Extract the [X, Y] coordinate from the center of the cell holding the provided text.  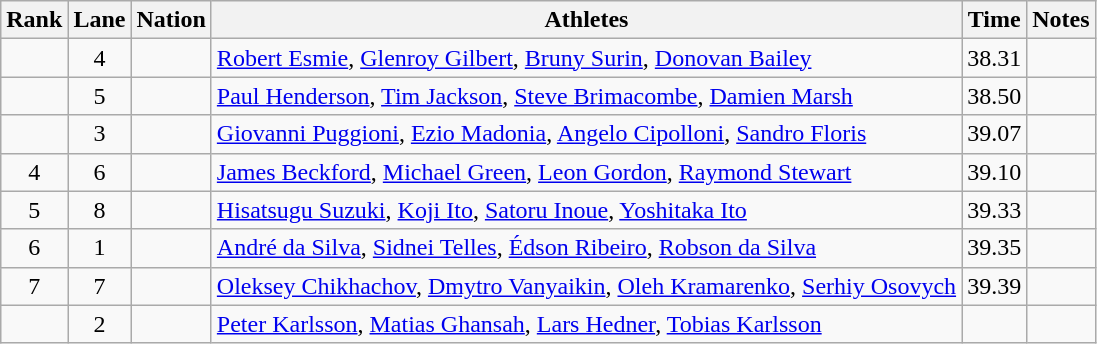
André da Silva, Sidnei Telles, Édson Ribeiro, Robson da Silva [586, 248]
38.31 [994, 58]
3 [100, 134]
39.35 [994, 248]
Time [994, 20]
1 [100, 248]
Athletes [586, 20]
Notes [1061, 20]
Hisatsugu Suzuki, Koji Ito, Satoru Inoue, Yoshitaka Ito [586, 210]
38.50 [994, 96]
39.33 [994, 210]
Robert Esmie, Glenroy Gilbert, Bruny Surin, Donovan Bailey [586, 58]
39.07 [994, 134]
39.10 [994, 172]
James Beckford, Michael Green, Leon Gordon, Raymond Stewart [586, 172]
8 [100, 210]
Giovanni Puggioni, Ezio Madonia, Angelo Cipolloni, Sandro Floris [586, 134]
Oleksey Chikhachov, Dmytro Vanyaikin, Oleh Kramarenko, Serhiy Osovych [586, 286]
Peter Karlsson, Matias Ghansah, Lars Hedner, Tobias Karlsson [586, 324]
39.39 [994, 286]
Nation [171, 20]
Paul Henderson, Tim Jackson, Steve Brimacombe, Damien Marsh [586, 96]
Lane [100, 20]
Rank [34, 20]
2 [100, 324]
